Scan for the cell matching the given text and deliver its (x, y) coordinate at center. 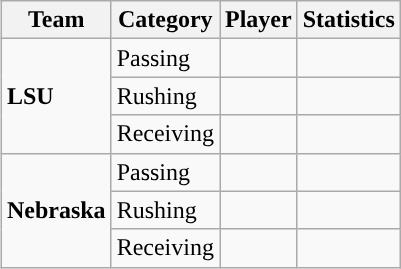
Category (165, 20)
Statistics (348, 20)
Team (56, 20)
Player (259, 20)
LSU (56, 96)
Nebraska (56, 210)
